Pinpoint the cell where the given text exists, returning its [x, y] midpoint coordinate. 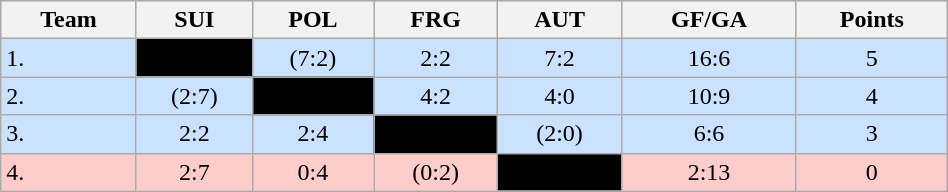
3 [872, 134]
7:2 [560, 58]
(2:0) [560, 134]
10:9 [710, 96]
4:0 [560, 96]
AUT [560, 20]
Points [872, 20]
4. [69, 172]
1. [69, 58]
(7:2) [312, 58]
2:7 [194, 172]
6:6 [710, 134]
POL [312, 20]
(2:7) [194, 96]
0:4 [312, 172]
2:4 [312, 134]
0 [872, 172]
2. [69, 96]
3. [69, 134]
(0:2) [436, 172]
GF/GA [710, 20]
4 [872, 96]
FRG [436, 20]
5 [872, 58]
16:6 [710, 58]
SUI [194, 20]
Team [69, 20]
4:2 [436, 96]
2:13 [710, 172]
